Pinpoint the cell where the given text exists, returning its (x, y) midpoint coordinate. 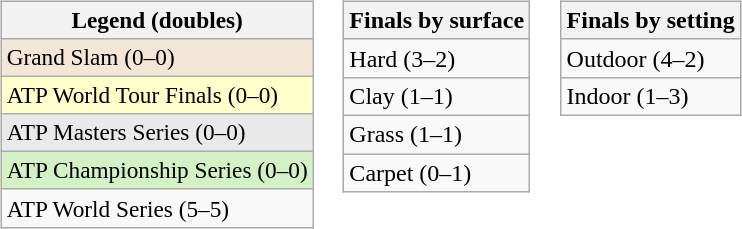
Outdoor (4–2) (650, 58)
ATP World Tour Finals (0–0) (157, 95)
Indoor (1–3) (650, 96)
Finals by surface (437, 20)
ATP Championship Series (0–0) (157, 171)
Hard (3–2) (437, 58)
Clay (1–1) (437, 96)
Carpet (0–1) (437, 173)
Legend (doubles) (157, 20)
Grand Slam (0–0) (157, 57)
Finals by setting (650, 20)
ATP Masters Series (0–0) (157, 133)
Grass (1–1) (437, 134)
ATP World Series (5–5) (157, 208)
